Extract the [x, y] coordinate from the center of the cell holding the provided text.  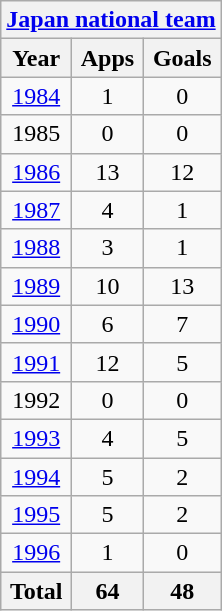
Apps [108, 58]
1996 [36, 553]
1993 [36, 438]
1984 [36, 96]
1991 [36, 362]
64 [108, 591]
1985 [36, 134]
1992 [36, 400]
1990 [36, 324]
1994 [36, 477]
1989 [36, 286]
1988 [36, 248]
7 [182, 324]
Japan national team [111, 20]
Total [36, 591]
1986 [36, 172]
Goals [182, 58]
1995 [36, 515]
3 [108, 248]
Year [36, 58]
10 [108, 286]
6 [108, 324]
1987 [36, 210]
48 [182, 591]
